Pinpoint the cell where the given text exists, returning its [X, Y] midpoint coordinate. 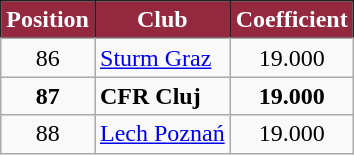
Lech Poznań [162, 134]
Position [48, 20]
87 [48, 96]
88 [48, 134]
Sturm Graz [162, 58]
Coefficient [292, 20]
86 [48, 58]
CFR Cluj [162, 96]
Club [162, 20]
